Locate the cell with the specified text and output its [x, y] center coordinate. 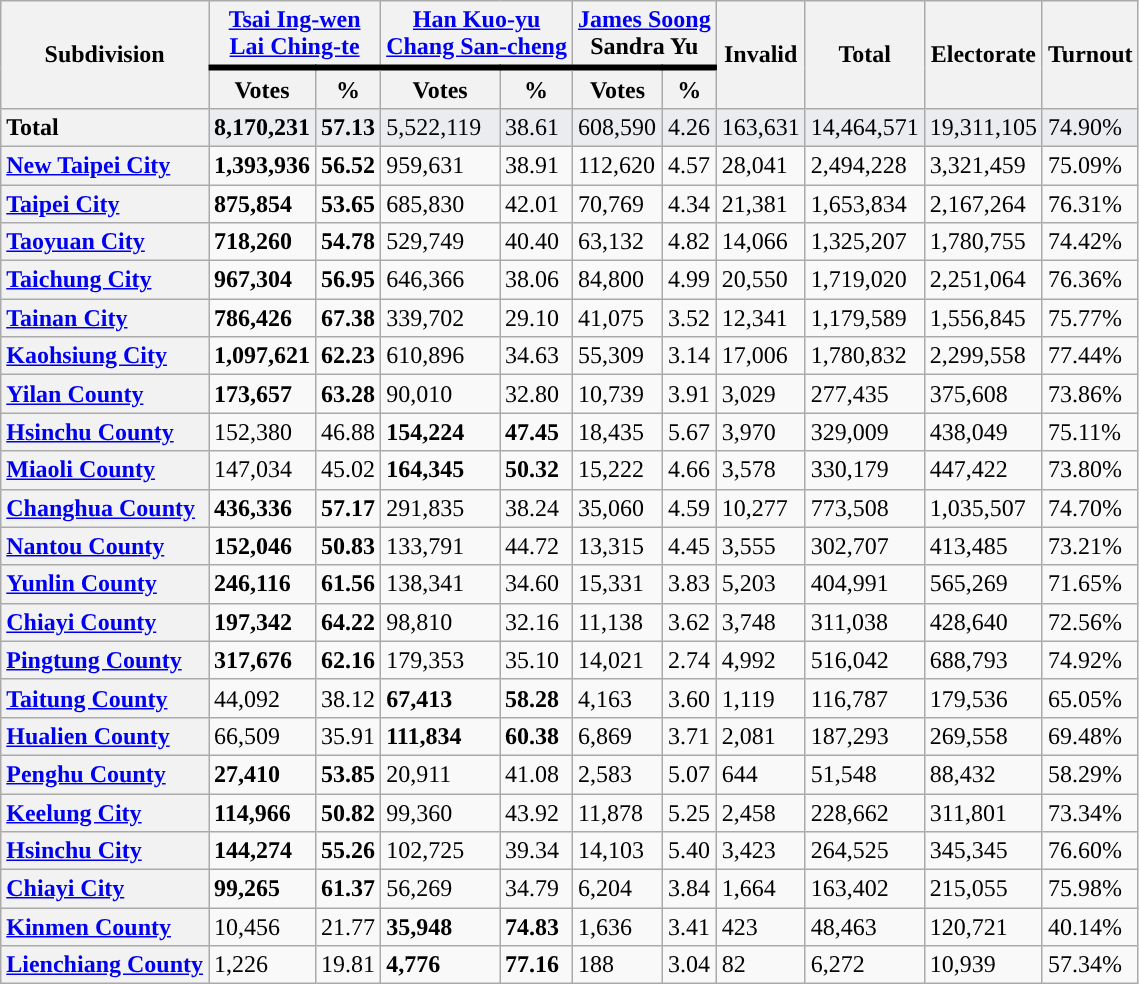
197,342 [262, 622]
18,435 [617, 432]
3,423 [760, 851]
4.34 [690, 203]
Yunlin County [105, 584]
69.48% [1090, 736]
3.52 [690, 318]
Penghu County [105, 774]
1,780,832 [864, 356]
Taipei City [105, 203]
74.90% [1090, 127]
55.26 [348, 851]
3,970 [760, 432]
Lienchiang County [105, 965]
646,366 [440, 280]
516,042 [864, 660]
61.56 [348, 584]
3,578 [760, 470]
102,725 [440, 851]
114,966 [262, 813]
Tsai Ing-wenLai Ching-te [295, 34]
786,426 [262, 318]
144,274 [262, 851]
12,341 [760, 318]
63.28 [348, 394]
Changhua County [105, 508]
28,041 [760, 165]
215,055 [983, 889]
72.56% [1090, 622]
277,435 [864, 394]
57.17 [348, 508]
718,260 [262, 242]
38.06 [536, 280]
32.80 [536, 394]
Subdivision [105, 55]
3.14 [690, 356]
34.63 [536, 356]
1,226 [262, 965]
1,636 [617, 927]
2,251,064 [983, 280]
99,360 [440, 813]
4.45 [690, 546]
1,035,507 [983, 508]
17,006 [760, 356]
Keelung City [105, 813]
147,034 [262, 470]
3.62 [690, 622]
163,631 [760, 127]
345,345 [983, 851]
38.91 [536, 165]
35,948 [440, 927]
90,010 [440, 394]
2,167,264 [983, 203]
53.65 [348, 203]
56,269 [440, 889]
67.38 [348, 318]
152,380 [262, 432]
3.91 [690, 394]
50.82 [348, 813]
34.60 [536, 584]
311,801 [983, 813]
Kaohsiung City [105, 356]
21,381 [760, 203]
3.41 [690, 927]
565,269 [983, 584]
2,583 [617, 774]
75.09% [1090, 165]
228,662 [864, 813]
875,854 [262, 203]
62.16 [348, 660]
3.60 [690, 698]
20,550 [760, 280]
Yilan County [105, 394]
Taichung City [105, 280]
Tainan City [105, 318]
2,081 [760, 736]
10,739 [617, 394]
4.57 [690, 165]
5.25 [690, 813]
53.85 [348, 774]
14,066 [760, 242]
1,325,207 [864, 242]
3,029 [760, 394]
73.86% [1090, 394]
4,776 [440, 965]
6,869 [617, 736]
34.79 [536, 889]
610,896 [440, 356]
13,315 [617, 546]
10,277 [760, 508]
154,224 [440, 432]
5,522,119 [440, 127]
44.72 [536, 546]
Miaoli County [105, 470]
10,939 [983, 965]
Nantou County [105, 546]
959,631 [440, 165]
74.42% [1090, 242]
Turnout [1090, 55]
4.82 [690, 242]
27,410 [262, 774]
42.01 [536, 203]
2,458 [760, 813]
Chiayi County [105, 622]
54.78 [348, 242]
436,336 [262, 508]
Taoyuan City [105, 242]
133,791 [440, 546]
70,769 [617, 203]
74.92% [1090, 660]
38.61 [536, 127]
529,749 [440, 242]
73.80% [1090, 470]
71.65% [1090, 584]
4.99 [690, 280]
6,204 [617, 889]
4,992 [760, 660]
41,075 [617, 318]
264,525 [864, 851]
3.83 [690, 584]
11,138 [617, 622]
38.24 [536, 508]
32.16 [536, 622]
15,222 [617, 470]
302,707 [864, 546]
2.74 [690, 660]
46.88 [348, 432]
58.28 [536, 698]
62.23 [348, 356]
317,676 [262, 660]
2,299,558 [983, 356]
4.66 [690, 470]
58.29% [1090, 774]
20,911 [440, 774]
1,119 [760, 698]
74.83 [536, 927]
75.77% [1090, 318]
3.71 [690, 736]
76.36% [1090, 280]
29.10 [536, 318]
50.32 [536, 470]
Hualien County [105, 736]
967,304 [262, 280]
773,508 [864, 508]
47.45 [536, 432]
4.59 [690, 508]
688,793 [983, 660]
65.05% [1090, 698]
138,341 [440, 584]
Kinmen County [105, 927]
5.67 [690, 432]
76.60% [1090, 851]
67,413 [440, 698]
3,748 [760, 622]
1,719,020 [864, 280]
New Taipei City [105, 165]
423 [760, 927]
Chiayi City [105, 889]
21.77 [348, 927]
88,432 [983, 774]
Han Kuo-yuChang San-cheng [477, 34]
61.37 [348, 889]
63,132 [617, 242]
Taitung County [105, 698]
James SoongSandra Yu [644, 34]
1,179,589 [864, 318]
82 [760, 965]
84,800 [617, 280]
112,620 [617, 165]
15,331 [617, 584]
644 [760, 774]
35.91 [348, 736]
Electorate [983, 55]
39.34 [536, 851]
50.83 [348, 546]
311,038 [864, 622]
188 [617, 965]
120,721 [983, 927]
4.26 [690, 127]
152,046 [262, 546]
330,179 [864, 470]
Pingtung County [105, 660]
164,345 [440, 470]
375,608 [983, 394]
5.40 [690, 851]
38.12 [348, 698]
8,170,231 [262, 127]
179,536 [983, 698]
428,640 [983, 622]
40.14% [1090, 927]
163,402 [864, 889]
1,393,936 [262, 165]
3,321,459 [983, 165]
179,353 [440, 660]
44,092 [262, 698]
Invalid [760, 55]
173,657 [262, 394]
6,272 [864, 965]
66,509 [262, 736]
3.04 [690, 965]
57.13 [348, 127]
76.31% [1090, 203]
14,103 [617, 851]
73.34% [1090, 813]
1,653,834 [864, 203]
3.84 [690, 889]
77.16 [536, 965]
51,548 [864, 774]
5,203 [760, 584]
404,991 [864, 584]
339,702 [440, 318]
40.40 [536, 242]
111,834 [440, 736]
116,787 [864, 698]
14,464,571 [864, 127]
11,878 [617, 813]
413,485 [983, 546]
77.44% [1090, 356]
19,311,105 [983, 127]
447,422 [983, 470]
57.34% [1090, 965]
60.38 [536, 736]
35.10 [536, 660]
99,265 [262, 889]
75.98% [1090, 889]
98,810 [440, 622]
41.08 [536, 774]
43.92 [536, 813]
269,558 [983, 736]
608,590 [617, 127]
291,835 [440, 508]
55,309 [617, 356]
246,116 [262, 584]
1,097,621 [262, 356]
56.52 [348, 165]
19.81 [348, 965]
64.22 [348, 622]
438,049 [983, 432]
10,456 [262, 927]
1,556,845 [983, 318]
1,780,755 [983, 242]
329,009 [864, 432]
35,060 [617, 508]
48,463 [864, 927]
14,021 [617, 660]
73.21% [1090, 546]
Hsinchu County [105, 432]
56.95 [348, 280]
74.70% [1090, 508]
Hsinchu City [105, 851]
3,555 [760, 546]
685,830 [440, 203]
187,293 [864, 736]
5.07 [690, 774]
45.02 [348, 470]
4,163 [617, 698]
2,494,228 [864, 165]
75.11% [1090, 432]
1,664 [760, 889]
